Capture the cell that displays the provided text and extract its (X, Y) central coordinate. 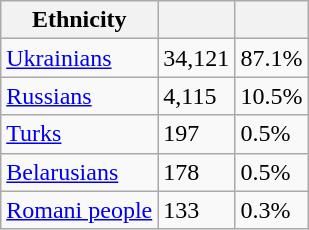
Russians (80, 96)
Ethnicity (80, 20)
Romani people (80, 210)
0.3% (272, 210)
Turks (80, 134)
197 (196, 134)
Ukrainians (80, 58)
4,115 (196, 96)
Belarusians (80, 172)
10.5% (272, 96)
133 (196, 210)
178 (196, 172)
34,121 (196, 58)
87.1% (272, 58)
